Locate the cell with the specified text and output its (X, Y) center coordinate. 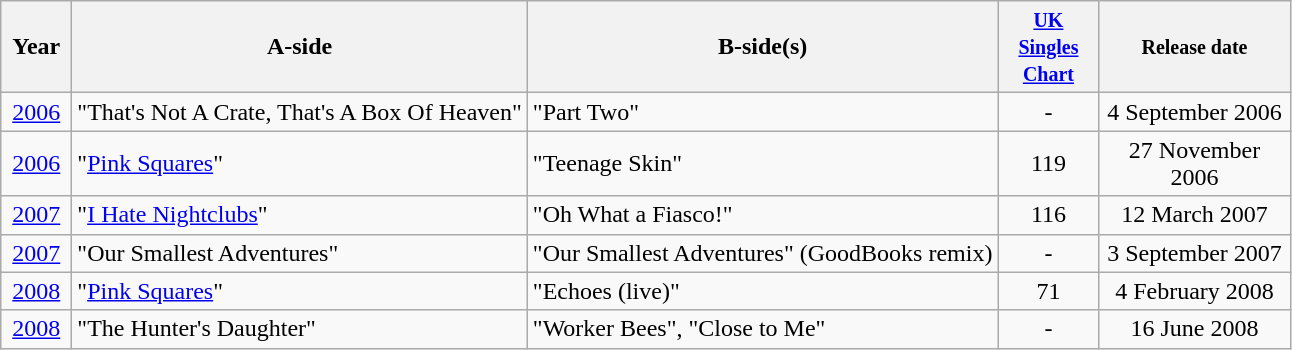
UK Singles Chart (1048, 47)
"The Hunter's Daughter" (300, 329)
119 (1048, 164)
"Teenage Skin" (762, 164)
116 (1048, 215)
"Our Smallest Adventures" (300, 253)
4 September 2006 (1194, 112)
A-side (300, 47)
4 February 2008 (1194, 291)
"Part Two" (762, 112)
Year (36, 47)
"Echoes (live)" (762, 291)
B-side(s) (762, 47)
"Worker Bees", "Close to Me" (762, 329)
Release date (1194, 47)
71 (1048, 291)
"Oh What a Fiasco!" (762, 215)
16 June 2008 (1194, 329)
"Our Smallest Adventures" (GoodBooks remix) (762, 253)
27 November 2006 (1194, 164)
"I Hate Nightclubs" (300, 215)
12 March 2007 (1194, 215)
3 September 2007 (1194, 253)
"That's Not A Crate, That's A Box Of Heaven" (300, 112)
